Return (X, Y) of the center of cell containing provided text 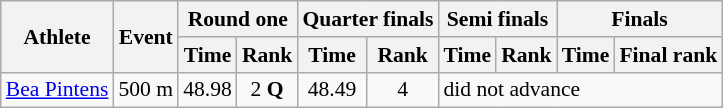
Semi finals (497, 19)
Round one (238, 19)
500 m (146, 90)
48.98 (208, 90)
2 Q (268, 90)
48.49 (332, 90)
Final rank (668, 55)
Event (146, 36)
4 (403, 90)
Bea Pintens (58, 90)
Athlete (58, 36)
Finals (640, 19)
Quarter finals (368, 19)
did not advance (580, 90)
